Capture the cell that displays the provided text and extract its (X, Y) central coordinate. 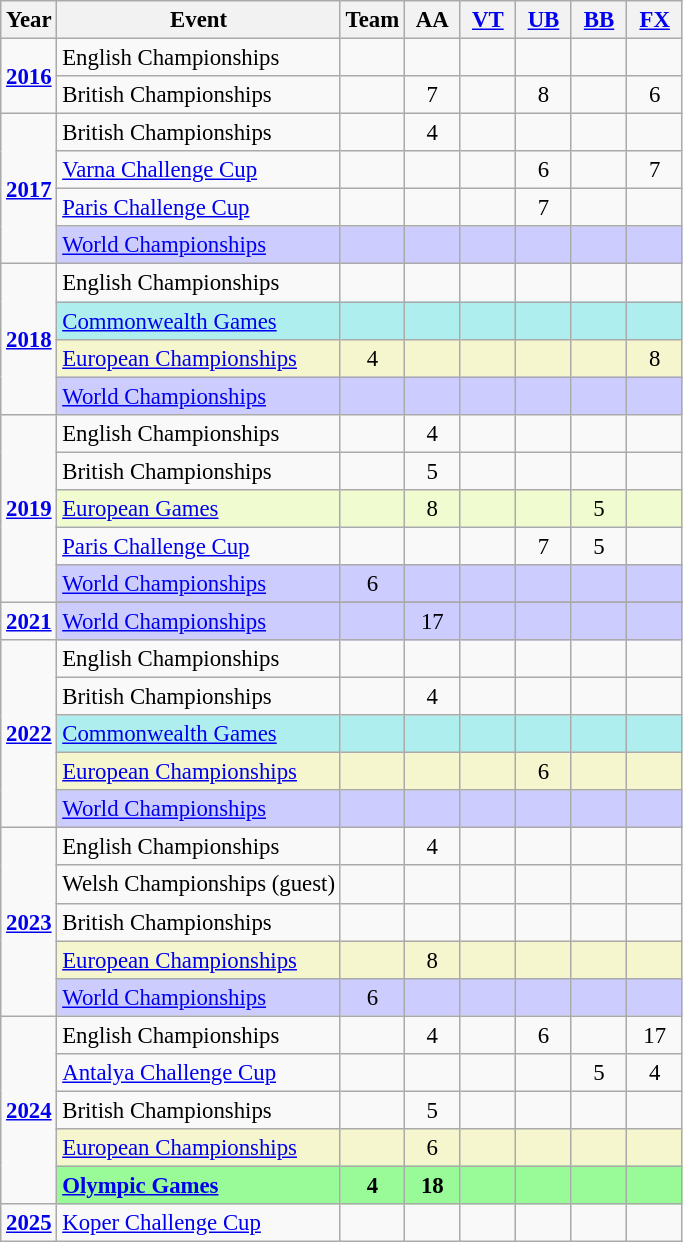
Olympic Games (198, 1185)
Team (372, 20)
2024 (29, 1110)
2016 (29, 76)
VT (488, 20)
2025 (29, 1223)
Year (29, 20)
BB (599, 20)
2018 (29, 339)
Event (198, 20)
2019 (29, 508)
2022 (29, 734)
2023 (29, 922)
2017 (29, 189)
Welsh Championships (guest) (198, 885)
Koper Challenge Cup (198, 1223)
Antalya Challenge Cup (198, 1073)
18 (432, 1185)
AA (432, 20)
FX (655, 20)
Varna Challenge Cup (198, 170)
2021 (29, 621)
UB (544, 20)
European Games (198, 509)
